Scan for the cell matching the given text and deliver its (x, y) coordinate at center. 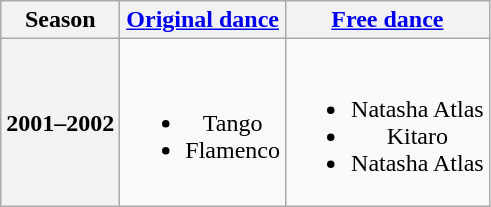
TangoFlamenco (203, 122)
Season (60, 20)
Free dance (388, 20)
Natasha AtlasKitaroNatasha Atlas (388, 122)
Original dance (203, 20)
2001–2002 (60, 122)
